Return the [x, y] coordinate for the center point of the cell that contains the specified text.  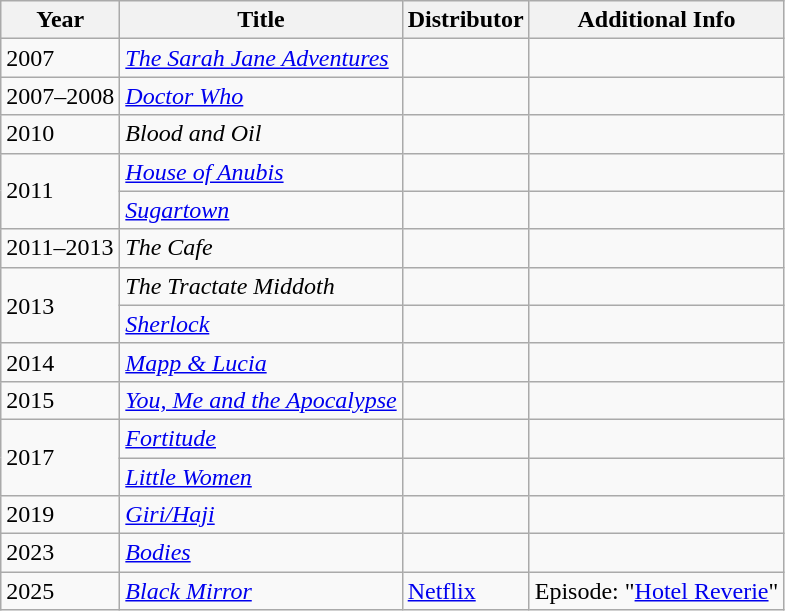
Episode: "Hotel Reverie" [656, 591]
Year [60, 20]
The Cafe [261, 248]
Sugartown [261, 210]
You, Me and the Apocalypse [261, 400]
Distributor [466, 20]
2013 [60, 305]
2014 [60, 362]
2007 [60, 58]
Fortitude [261, 438]
2017 [60, 457]
Doctor Who [261, 96]
2023 [60, 553]
Mapp & Lucia [261, 362]
2015 [60, 400]
2010 [60, 134]
Bodies [261, 553]
2011–2013 [60, 248]
Giri/Haji [261, 515]
Blood and Oil [261, 134]
2025 [60, 591]
Netflix [466, 591]
2011 [60, 191]
Black Mirror [261, 591]
2007–2008 [60, 96]
The Sarah Jane Adventures [261, 58]
Additional Info [656, 20]
House of Anubis [261, 172]
Little Women [261, 477]
2019 [60, 515]
Title [261, 20]
The Tractate Middoth [261, 286]
Sherlock [261, 324]
